Return the [X, Y] coordinate for the center point of the cell that contains the specified text.  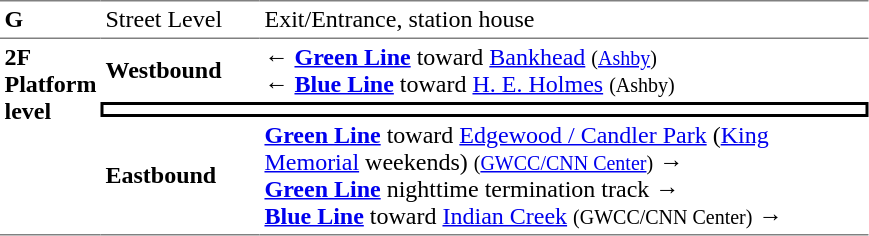
Westbound [180, 70]
Eastbound [180, 176]
2FPlatform level [50, 137]
G [50, 19]
Exit/Entrance, station house [564, 19]
← Green Line toward Bankhead (Ashby)← Blue Line toward H. E. Holmes (Ashby) [564, 70]
Street Level [180, 19]
